From the cell containing the given text, extract its center point as (X, Y) coordinate. 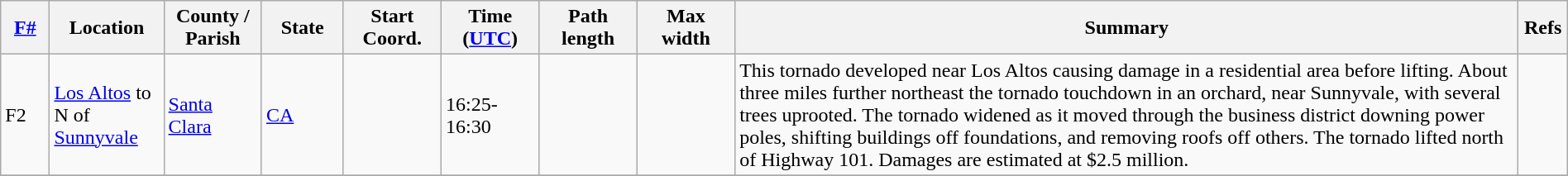
Los Altos to N of Sunnyvale (107, 115)
F2 (25, 115)
16:25-16:30 (490, 115)
Refs (1543, 28)
Santa Clara (213, 115)
Summary (1126, 28)
Path length (588, 28)
Max width (686, 28)
Location (107, 28)
Start Coord. (392, 28)
State (303, 28)
County / Parish (213, 28)
CA (303, 115)
Time (UTC) (490, 28)
F# (25, 28)
